Output the (x, y) coordinate of the center of the cell containing the given text.  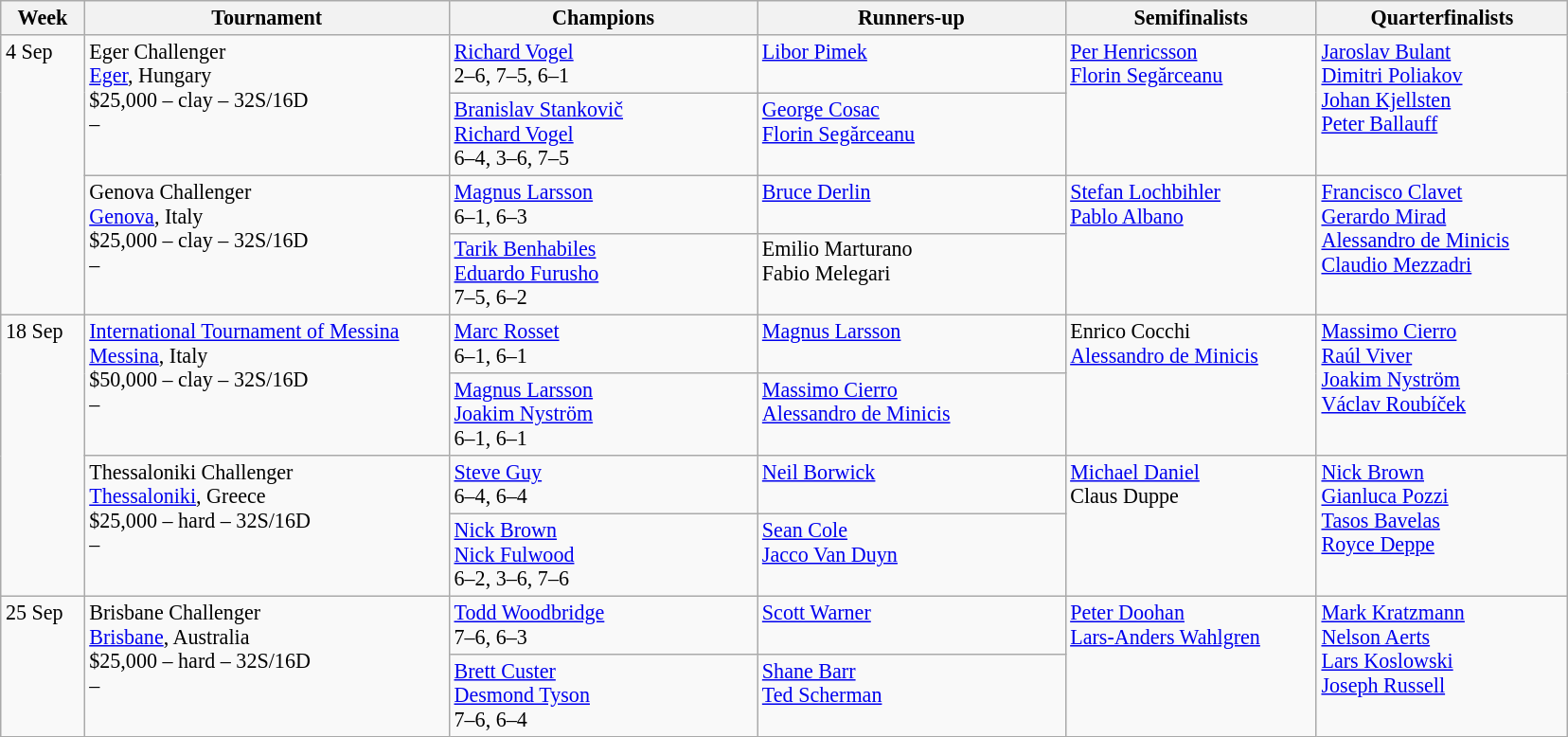
Eger Challenger Eger, Hungary$25,000 – clay – 32S/16D – (267, 104)
Neil Borwick (911, 485)
Massimo Cierro Alessandro de Minicis (911, 415)
Champions (602, 17)
Nick Brown Gianluca Pozzi Tasos Bavelas Royce Deppe (1441, 526)
Brett Custer Desmond Tyson7–6, 6–4 (602, 695)
Magnus Larsson 6–1, 6–3 (602, 203)
Sean Cole Jacco Van Duyn (911, 555)
25 Sep (43, 666)
Peter Doohan Lars-Anders Wahlgren (1191, 666)
Branislav Stankovič Richard Vogel6–4, 3–6, 7–5 (602, 135)
George Cosac Florin Segărceanu (911, 135)
Bruce Derlin (911, 203)
Richard Vogel 2–6, 7–5, 6–1 (602, 63)
4 Sep (43, 174)
Libor Pimek (911, 63)
Per Henricsson Florin Segărceanu (1191, 104)
Brisbane Challenger Brisbane, Australia$25,000 – hard – 32S/16D – (267, 666)
Steve Guy 6–4, 6–4 (602, 485)
Enrico Cocchi Alessandro de Minicis (1191, 386)
Genova Challenger Genova, Italy$25,000 – clay – 32S/16D – (267, 244)
Massimo Cierro Raúl Viver Joakim Nyström Václav Roubíček (1441, 386)
Stefan Lochbihler Pablo Albano (1191, 244)
Emilio Marturano Fabio Melegari (911, 275)
Shane Barr Ted Scherman (911, 695)
Jaroslav Bulant Dimitri Poliakov Johan Kjellsten Peter Ballauff (1441, 104)
Thessaloniki Challenger Thessaloniki, Greece$25,000 – hard – 32S/16D – (267, 526)
Magnus Larsson (911, 345)
Todd Woodbridge 7–6, 6–3 (602, 625)
Quarterfinalists (1441, 17)
Tournament (267, 17)
Runners-up (911, 17)
Magnus Larsson Joakim Nyström6–1, 6–1 (602, 415)
Mark Kratzmann Nelson Aerts Lars Koslowski Joseph Russell (1441, 666)
18 Sep (43, 456)
Nick Brown Nick Fulwood6–2, 3–6, 7–6 (602, 555)
Michael Daniel Claus Duppe (1191, 526)
Scott Warner (911, 625)
Tarik Benhabiles Eduardo Furusho7–5, 6–2 (602, 275)
International Tournament of Messina Messina, Italy$50,000 – clay – 32S/16D – (267, 386)
Francisco Clavet Gerardo Mirad Alessandro de Minicis Claudio Mezzadri (1441, 244)
Week (43, 17)
Semifinalists (1191, 17)
Marc Rosset 6–1, 6–1 (602, 345)
